Return (x, y) of the center of cell containing provided text 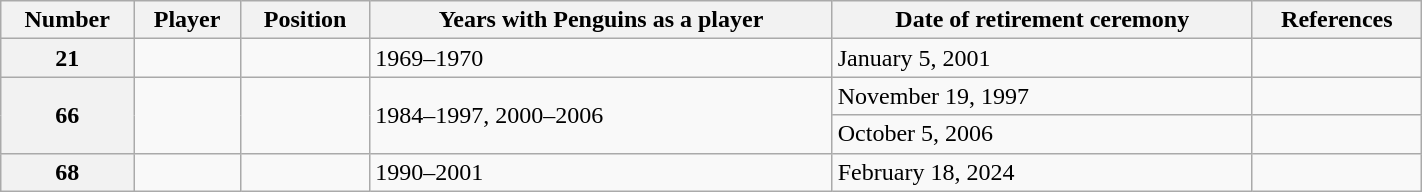
Number (68, 20)
Years with Penguins as a player (602, 20)
October 5, 2006 (1042, 134)
1969–1970 (602, 58)
21 (68, 58)
Date of retirement ceremony (1042, 20)
Player (188, 20)
1990–2001 (602, 172)
January 5, 2001 (1042, 58)
Position (306, 20)
66 (68, 115)
1984–1997, 2000–2006 (602, 115)
68 (68, 172)
November 19, 1997 (1042, 96)
February 18, 2024 (1042, 172)
References (1336, 20)
